Pinpoint the cell where the given text exists, returning its (x, y) midpoint coordinate. 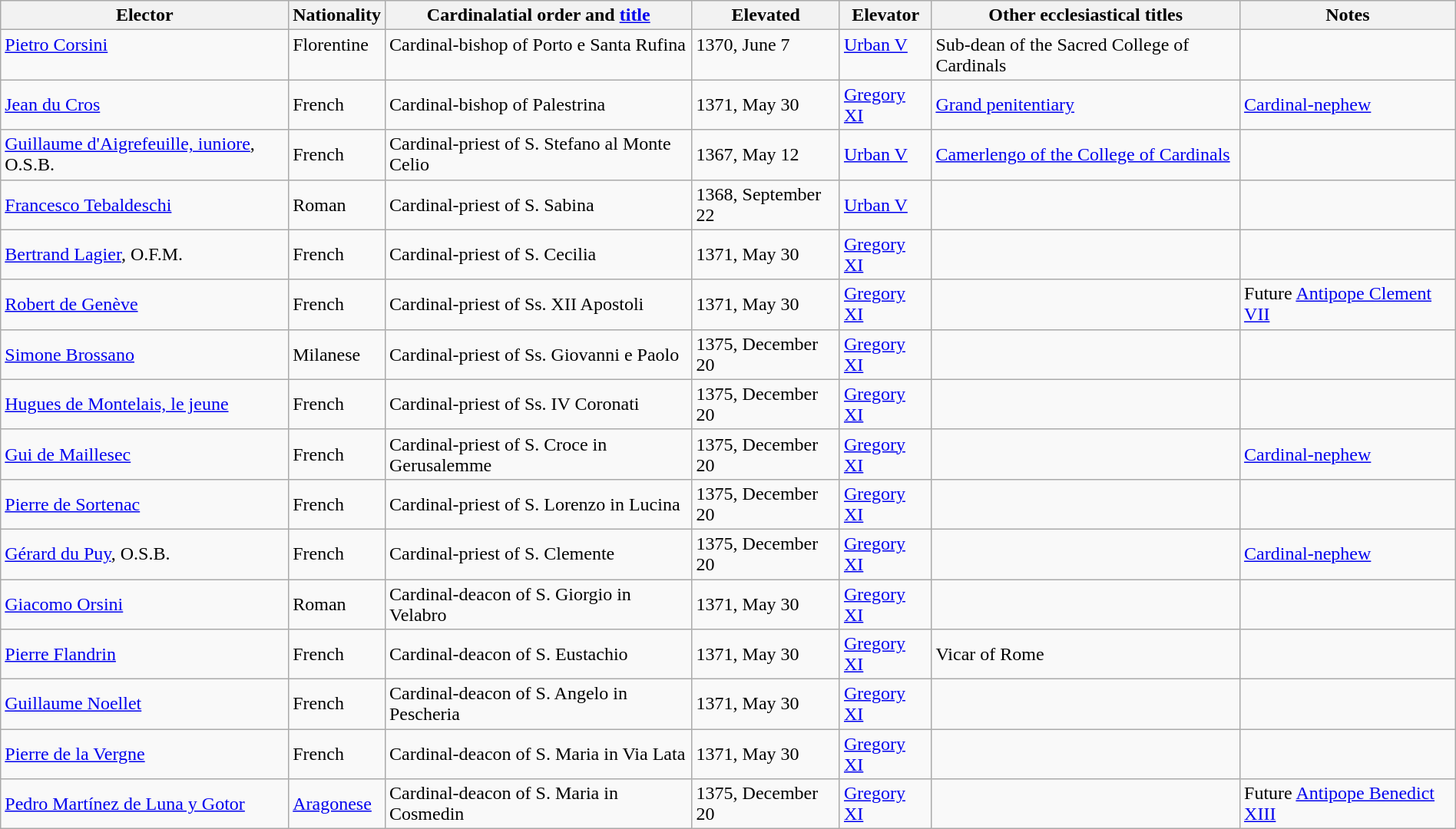
Pierre de Sortenac (144, 504)
Cardinal-priest of Ss. XII Apostoli (538, 304)
1370, June 7 (766, 55)
Cardinal-priest of S. Clemente (538, 554)
Elevated (766, 15)
Cardinal-priest of S. Sabina (538, 204)
Giacomo Orsini (144, 603)
Cardinal-deacon of S. Maria in Cosmedin (538, 804)
Cardinal-bishop of Palestrina (538, 104)
Gérard du Puy, O.S.B. (144, 554)
Guillaume Noellet (144, 705)
Elevator (885, 15)
Cardinal-priest of Ss. IV Coronati (538, 404)
Cardinal-priest of S. Cecilia (538, 255)
1368, September 22 (766, 204)
Bertrand Lagier, O.F.M. (144, 255)
Pedro Martínez de Luna y Gotor (144, 804)
Florentine (337, 55)
Future Antipope Clement VII (1348, 304)
Cardinal-priest of S. Lorenzo in Lucina (538, 504)
Jean du Cros (144, 104)
Sub-dean of the Sacred College of Cardinals (1086, 55)
Pietro Corsini (144, 55)
Cardinal-deacon of S. Giorgio in Velabro (538, 603)
Other ecclesiastical titles (1086, 15)
Elector (144, 15)
Cardinal-priest of Ss. Giovanni e Paolo (538, 355)
Cardinal-deacon of S. Angelo in Pescheria (538, 705)
1367, May 12 (766, 155)
Future Antipope Benedict XIII (1348, 804)
Francesco Tebaldeschi (144, 204)
Guillaume d'Aigrefeuille, iuniore, O.S.B. (144, 155)
Simone Brossano (144, 355)
Nationality (337, 15)
Pierre de la Vergne (144, 754)
Camerlengo of the College of Cardinals (1086, 155)
Cardinalatial order and title (538, 15)
Grand penitentiary (1086, 104)
Cardinal-deacon of S. Eustachio (538, 654)
Robert de Genève (144, 304)
Aragonese (337, 804)
Cardinal-bishop of Porto e Santa Rufina (538, 55)
Gui de Maillesec (144, 454)
Pierre Flandrin (144, 654)
Notes (1348, 15)
Milanese (337, 355)
Vicar of Rome (1086, 654)
Cardinal-priest of S. Stefano al Monte Celio (538, 155)
Cardinal-deacon of S. Maria in Via Lata (538, 754)
Cardinal-priest of S. Croce in Gerusalemme (538, 454)
Hugues de Montelais, le jeune (144, 404)
